Identify which cell holds the provided text, then report its [X, Y] central coordinate. 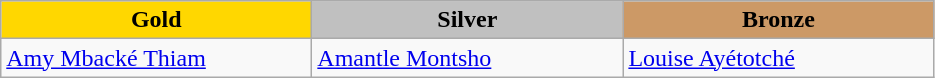
Louise Ayétotché [778, 58]
Gold [156, 20]
Silver [468, 20]
Bronze [778, 20]
Amantle Montsho [468, 58]
Amy Mbacké Thiam [156, 58]
